Locate the cell with the specified text and output its (x, y) center coordinate. 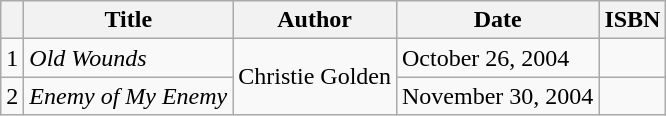
Date (497, 20)
November 30, 2004 (497, 96)
Title (128, 20)
Christie Golden (315, 77)
Author (315, 20)
2 (12, 96)
October 26, 2004 (497, 58)
1 (12, 58)
Enemy of My Enemy (128, 96)
ISBN (632, 20)
Old Wounds (128, 58)
